Capture the cell that displays the provided text and extract its [x, y] central coordinate. 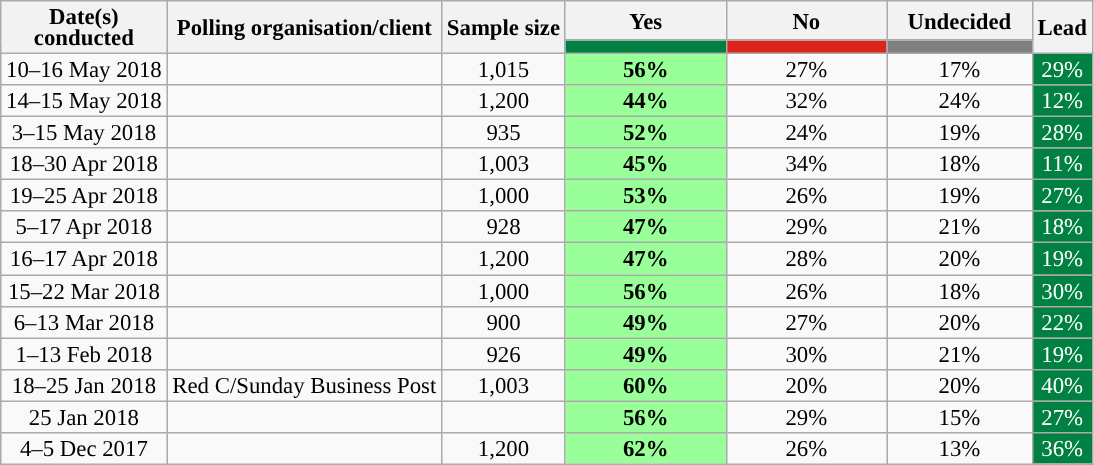
4–5 Dec 2017 [84, 449]
40% [1062, 385]
5–17 Apr 2018 [84, 228]
25 Jan 2018 [84, 417]
935 [504, 133]
53% [646, 196]
900 [504, 322]
1–13 Feb 2018 [84, 354]
32% [806, 101]
16–17 Apr 2018 [84, 259]
12% [1062, 101]
Polling organisation/client [304, 28]
36% [1062, 449]
13% [960, 449]
17% [960, 70]
926 [504, 354]
45% [646, 164]
Sample size [504, 28]
Yes [646, 20]
15–22 Mar 2018 [84, 291]
10–16 May 2018 [84, 70]
15% [960, 417]
Date(s)conducted [84, 28]
22% [1062, 322]
62% [646, 449]
3–15 May 2018 [84, 133]
52% [646, 133]
34% [806, 164]
11% [1062, 164]
44% [646, 101]
6–13 Mar 2018 [84, 322]
19–25 Apr 2018 [84, 196]
Lead [1062, 28]
18–25 Jan 2018 [84, 385]
Red C/Sunday Business Post [304, 385]
60% [646, 385]
No [806, 20]
928 [504, 228]
1,015 [504, 70]
Undecided [960, 20]
18–30 Apr 2018 [84, 164]
14–15 May 2018 [84, 101]
